Return (x, y) of the center of cell containing provided text 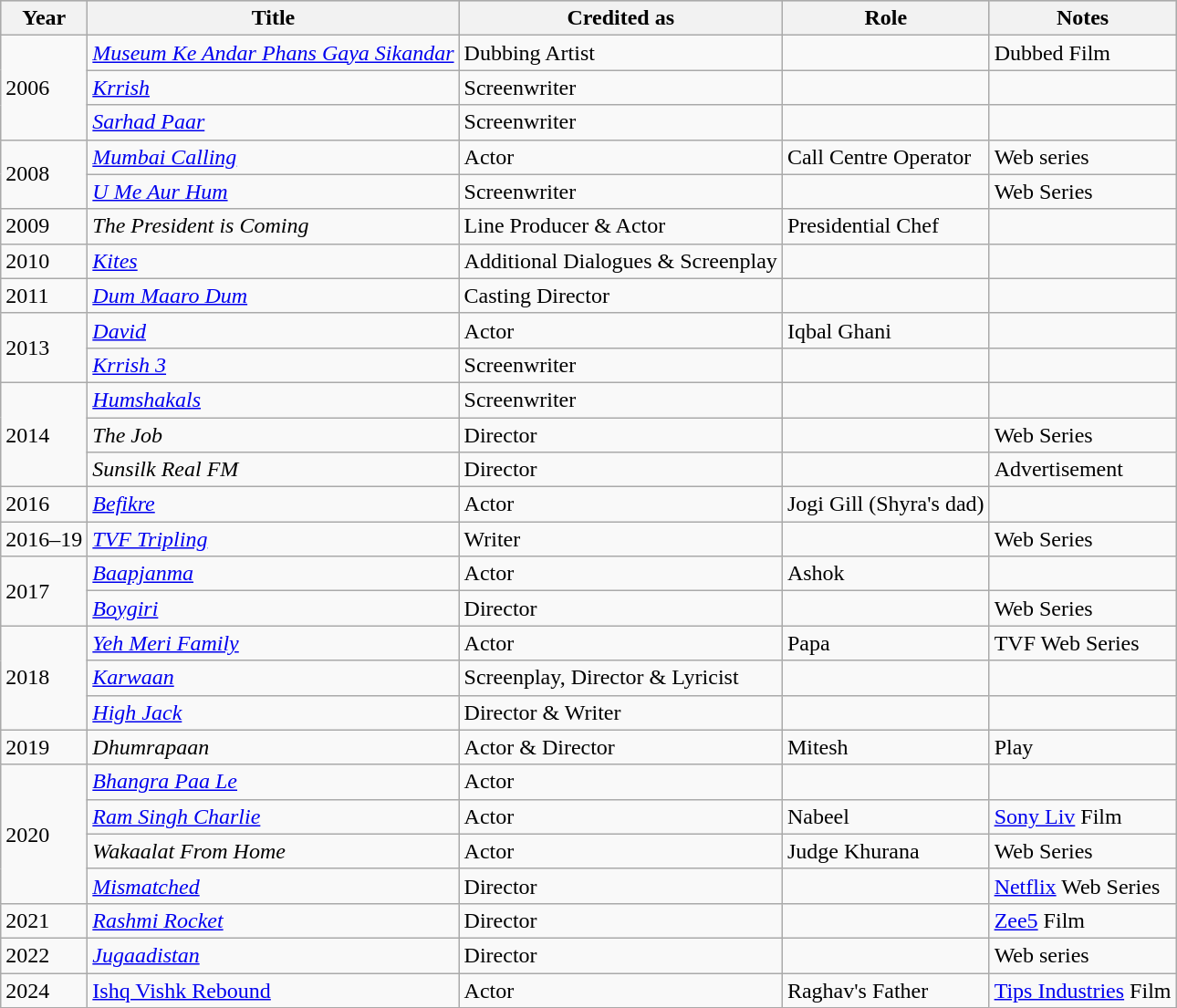
David (274, 330)
Sarhad Paar (274, 122)
Jogi Gill (Shyra's dad) (885, 504)
2021 (44, 920)
Line Producer & Actor (620, 226)
U Me Aur Hum (274, 192)
2009 (44, 226)
The Job (274, 435)
Yeh Meri Family (274, 643)
Baapjanma (274, 574)
Dhumrapaan (274, 747)
The President is Coming (274, 226)
2010 (44, 261)
Jugaadistan (274, 955)
Humshakals (274, 400)
Sunsilk Real FM (274, 470)
Tips Industries Film (1082, 990)
Karwaan (274, 678)
High Jack (274, 712)
Raghav's Father (885, 990)
Ram Singh Charlie (274, 816)
2016–19 (44, 539)
2018 (44, 678)
Befikre (274, 504)
Sony Liv Film (1082, 816)
Kites (274, 261)
Ashok (885, 574)
Rashmi Rocket (274, 920)
2008 (44, 174)
TVF Tripling (274, 539)
Bhangra Paa Le (274, 782)
Casting Director (620, 296)
2020 (44, 834)
Director & Writer (620, 712)
Mumbai Calling (274, 157)
Museum Ke Andar Phans Gaya Sikandar (274, 53)
2022 (44, 955)
Judge Khurana (885, 851)
2017 (44, 591)
Year (44, 18)
Zee5 Film (1082, 920)
2019 (44, 747)
Additional Dialogues & Screenplay (620, 261)
Nabeel (885, 816)
Credited as (620, 18)
Boygiri (274, 608)
2011 (44, 296)
Title (274, 18)
2016 (44, 504)
Wakaalat From Home (274, 851)
Netflix Web Series (1082, 886)
Presidential Chef (885, 226)
Advertisement (1082, 470)
Actor & Director (620, 747)
Krrish 3 (274, 365)
Notes (1082, 18)
2014 (44, 434)
Call Centre Operator (885, 157)
Dubbing Artist (620, 53)
Krrish (274, 88)
2013 (44, 348)
Mismatched (274, 886)
Iqbal Ghani (885, 330)
2006 (44, 88)
Ishq Vishk Rebound (274, 990)
Dubbed Film (1082, 53)
Writer (620, 539)
2024 (44, 990)
Play (1082, 747)
Dum Maaro Dum (274, 296)
TVF Web Series (1082, 643)
Role (885, 18)
Screenplay, Director & Lyricist (620, 678)
Mitesh (885, 747)
Papa (885, 643)
